Identify which cell holds the provided text, then report its (x, y) central coordinate. 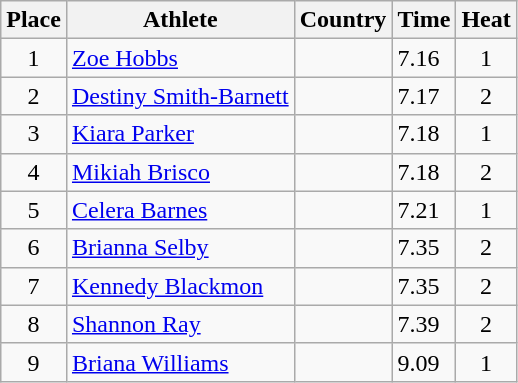
Time (424, 20)
7.39 (424, 324)
8 (34, 324)
3 (34, 134)
Destiny Smith-Barnett (180, 96)
4 (34, 172)
Country (343, 20)
9 (34, 362)
Brianna Selby (180, 248)
Briana Williams (180, 362)
7 (34, 286)
9.09 (424, 362)
7.16 (424, 58)
6 (34, 248)
Heat (486, 20)
Zoe Hobbs (180, 58)
Kiara Parker (180, 134)
5 (34, 210)
Mikiah Brisco (180, 172)
7.17 (424, 96)
Place (34, 20)
Kennedy Blackmon (180, 286)
Shannon Ray (180, 324)
7.21 (424, 210)
Celera Barnes (180, 210)
Athlete (180, 20)
